Identify which cell holds the provided text, then report its (x, y) central coordinate. 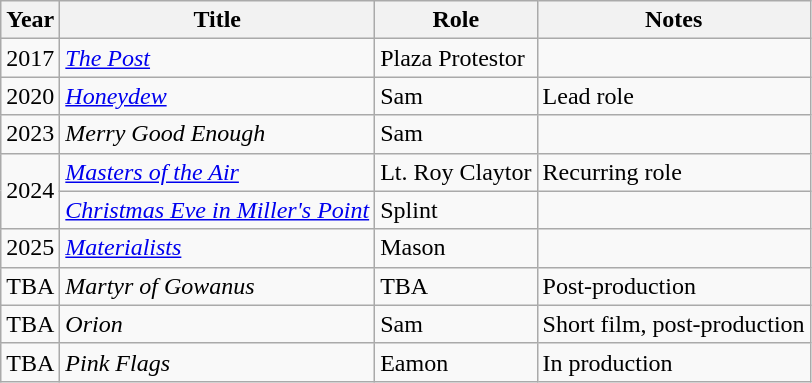
Plaza Protestor (456, 58)
Role (456, 20)
The Post (218, 58)
Splint (456, 210)
Merry Good Enough (218, 134)
Honeydew (218, 96)
Materialists (218, 248)
Eamon (456, 362)
2017 (30, 58)
2025 (30, 248)
Year (30, 20)
Christmas Eve in Miller's Point (218, 210)
In production (674, 362)
Short film, post-production (674, 324)
Lead role (674, 96)
2024 (30, 191)
Pink Flags (218, 362)
2023 (30, 134)
Notes (674, 20)
Martyr of Gowanus (218, 286)
Orion (218, 324)
Recurring role (674, 172)
Lt. Roy Claytor (456, 172)
2020 (30, 96)
Mason (456, 248)
Post-production (674, 286)
Title (218, 20)
Masters of the Air (218, 172)
